Identify which cell holds the provided text, then report its (X, Y) central coordinate. 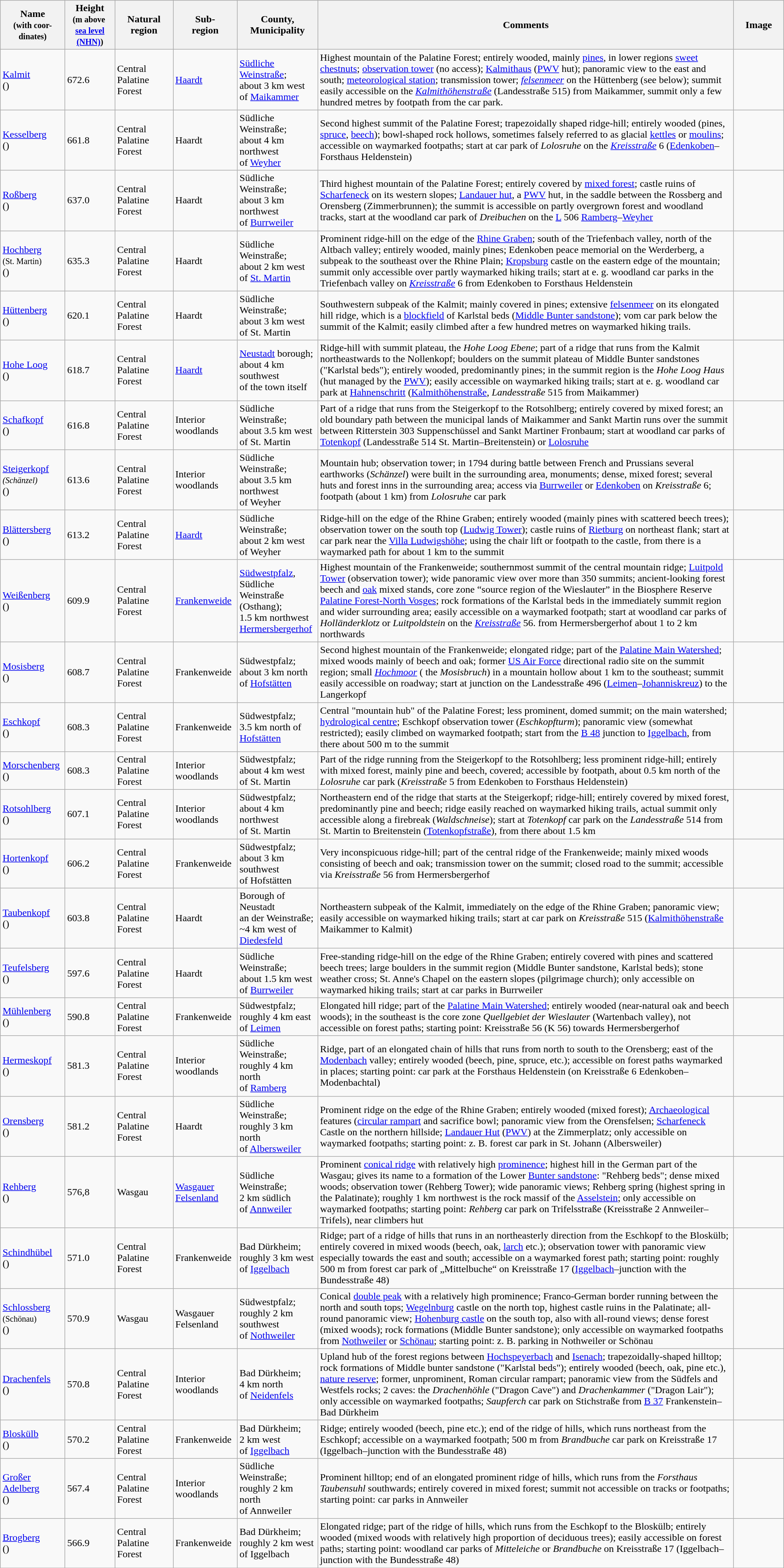
570.9 (90, 1318)
Rehberg() (33, 1192)
Bad Dürkheim;roughly 2 km west of Iggelbach (278, 1543)
613.2 (90, 535)
Südwestpfalz; about 3 km north of Hofstätten (278, 672)
Hüttenberg() (33, 316)
Schafkopf() (33, 425)
635.3 (90, 261)
581.3 (90, 1066)
613.6 (90, 480)
Hohe Loog() (33, 370)
567.4 (90, 1488)
Teufelsberg() (33, 973)
Naturalregion (144, 25)
Borough of Neustadtan der Weinstraße;~4 km west of Diedesfeld (278, 918)
Name(with coor-dinates) (33, 25)
Südliche Weinstraße;about 3 km northwestof Burrweiler (278, 200)
570.2 (90, 1439)
Südwestpfalz;roughly 4 km eastof Leimen (278, 1017)
Südwestpfalz;about 4 km westof St. Martin (278, 771)
Bad Dürkheim;roughly 3 km west of Iggelbach (278, 1258)
Südwestpfalz;about 4 km northwestof St. Martin (278, 814)
Height(m above sea level (NHN)) (90, 25)
County,Municipality (278, 25)
Taubenkopf() (33, 918)
Image (758, 25)
Südliche Weinstraße;roughly 4 km north of Ramberg (278, 1066)
Mühlenberg() (33, 1017)
Eschkopf() (33, 727)
Mosisberg() (33, 672)
Südliche Weinstraße;about 4 km northwestof Weyher (278, 140)
Bloskülb() (33, 1439)
Rotsohlberg() (33, 814)
Schindhübel() (33, 1258)
Interior woodlands (205, 771)
Kalmit() (33, 80)
Blättersberg() (33, 535)
576,8 (90, 1192)
Südliche Weinstraße;roughly 2 km north of Annweiler (278, 1488)
570.8 (90, 1385)
Brogberg() (33, 1543)
Südliche Weinstraße;2 km südlich of Annweiler (278, 1192)
Südwestpfalz;about 3 km southwestof Hofstätten (278, 864)
Orensberg() (33, 1126)
Roßberg() (33, 200)
571.0 (90, 1258)
Steigerkopf(Schänzel)() (33, 480)
Schlossberg(Schönau)() (33, 1318)
618.7 (90, 370)
Südliche Weinstraße;about 2 km westof Weyher (278, 535)
Drachenfels() (33, 1385)
Kesselberg() (33, 140)
620.1 (90, 316)
609.9 (90, 601)
Comments (526, 25)
566.9 (90, 1543)
Neustadt borough;about 4 km southwestof the town itself (278, 370)
597.6 (90, 973)
606.2 (90, 864)
590.8 (90, 1017)
Südliche Weinstraße;about 3.5 km northwestof Weyher (278, 480)
Weißenberg() (33, 601)
Hortenkopf() (33, 864)
603.8 (90, 918)
Hochberg(St. Martin)() (33, 261)
581.2 (90, 1126)
Bad Dürkheim;4 km north of Neidenfels (278, 1385)
WasgauerFelsenland (205, 1318)
Großer Adelberg() (33, 1488)
Südliche Weinstraße;about 2 km westof St. Martin (278, 261)
Südliche Weinstraße; roughly 3 km north of Albersweiler (278, 1126)
672.6 (90, 80)
Südliche Weinstraße;about 3 km westof St. Martin (278, 316)
637.0 (90, 200)
Wasgauer Felsenland (205, 1192)
Südliche Weinstraße;about 1.5 km westof Burrweiler (278, 973)
Südliche Weinstraße; about 3 km westof Maikammer (278, 80)
Südwestpfalz;3.5 km north ofHofstätten (278, 727)
616.8 (90, 425)
661.8 (90, 140)
Bad Dürkheim;2 km west of Iggelbach (278, 1439)
Südliche Weinstraße;about 3.5 km westof St. Martin (278, 425)
Südwestpfalz,Südliche Weinstraße (Osthang);1.5 km northwestHermersbergerhof (278, 601)
Sub-region (205, 25)
Morschenberg() (33, 771)
607.1 (90, 814)
Hermeskopf() (33, 1066)
Südwestpfalz;roughly 2 km southwest of Nothweiler (278, 1318)
608.7 (90, 672)
